Find where the given text appears and provide that cell's center as [X, Y] coordinate. 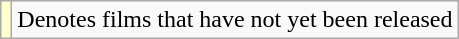
Denotes films that have not yet been released [235, 20]
